Return [x, y] of the center of cell containing provided text 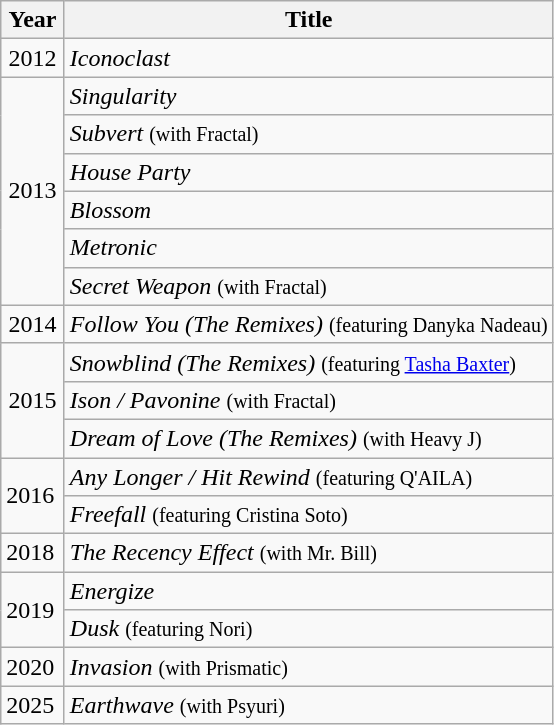
House Party [308, 172]
2025 [33, 705]
Title [308, 20]
Earthwave (with Psyuri) [308, 705]
Any Longer / Hit Rewind (featuring Q'AILA) [308, 477]
Snowblind (The Remixes) (featuring Tasha Baxter) [308, 362]
Ison / Pavonine (with Fractal) [308, 400]
Iconoclast [308, 58]
Energize [308, 591]
2012 [33, 58]
Metronic [308, 248]
Blossom [308, 210]
Freefall (featuring Cristina Soto) [308, 515]
Invasion (with Prismatic) [308, 667]
2015 [33, 400]
2020 [33, 667]
Dusk (featuring Nori) [308, 629]
2013 [33, 191]
Year [33, 20]
Subvert (with Fractal) [308, 134]
2016 [33, 496]
Dream of Love (The Remixes) (with Heavy J) [308, 438]
2018 [33, 553]
Follow You (The Remixes) (featuring Danyka Nadeau) [308, 324]
Secret Weapon (with Fractal) [308, 286]
2014 [33, 324]
Singularity [308, 96]
2019 [33, 610]
The Recency Effect (with Mr. Bill) [308, 553]
